Scan for the cell matching the given text and deliver its (x, y) coordinate at center. 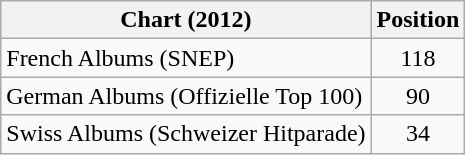
90 (418, 96)
French Albums (SNEP) (186, 58)
118 (418, 58)
34 (418, 134)
Position (418, 20)
Swiss Albums (Schweizer Hitparade) (186, 134)
German Albums (Offizielle Top 100) (186, 96)
Chart (2012) (186, 20)
